Identify which cell holds the provided text, then report its [x, y] central coordinate. 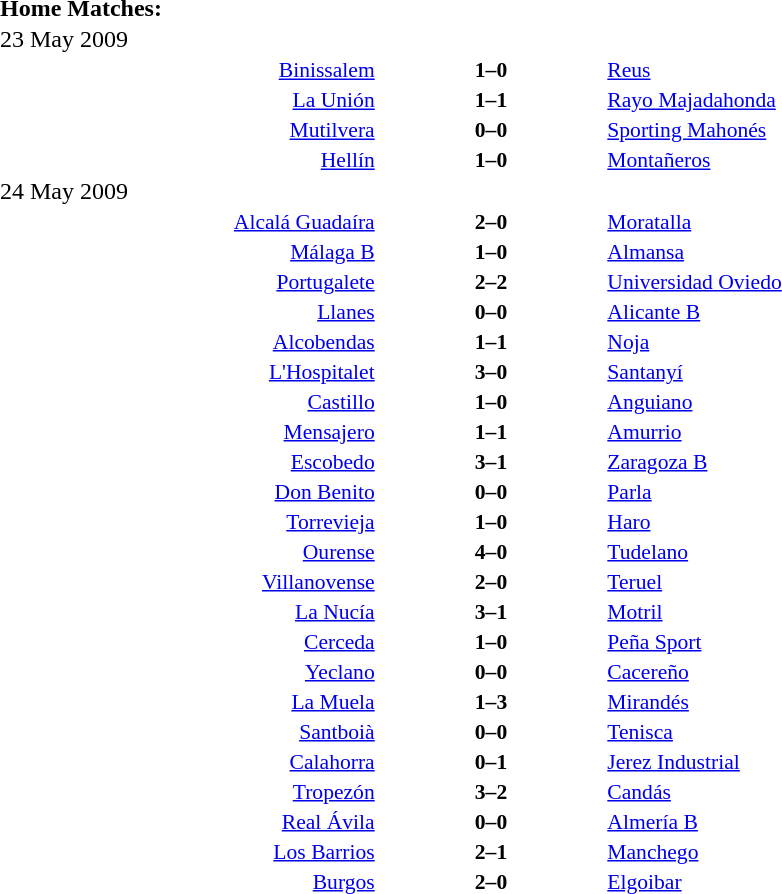
2–2 [492, 282]
3–0 [492, 372]
3–2 [492, 792]
0–1 [492, 762]
4–0 [492, 552]
2–1 [492, 852]
1–3 [492, 702]
